Output the [x, y] coordinate of the center of the cell containing the given text.  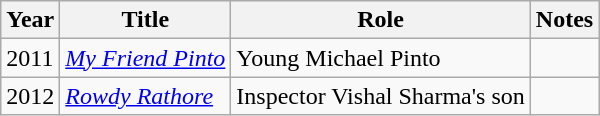
Young Michael Pinto [380, 58]
Title [146, 20]
2012 [30, 96]
My Friend Pinto [146, 58]
Inspector Vishal Sharma's son [380, 96]
Role [380, 20]
2011 [30, 58]
Rowdy Rathore [146, 96]
Year [30, 20]
Notes [564, 20]
